Scan for the cell matching the given text and deliver its [X, Y] coordinate at center. 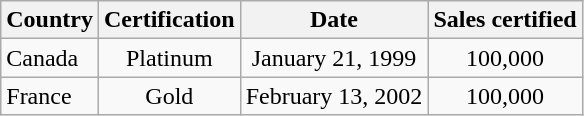
Country [50, 20]
Sales certified [505, 20]
February 13, 2002 [334, 96]
January 21, 1999 [334, 58]
Certification [169, 20]
Platinum [169, 58]
Date [334, 20]
Gold [169, 96]
France [50, 96]
Canada [50, 58]
